Scan for the cell matching the given text and deliver its [x, y] coordinate at center. 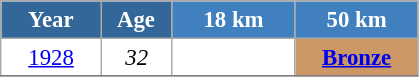
32 [136, 58]
Bronze [356, 58]
50 km [356, 20]
1928 [52, 58]
18 km [234, 20]
Age [136, 20]
Year [52, 20]
